For the text-containing cell, return its midpoint in (x, y) coordinate format. 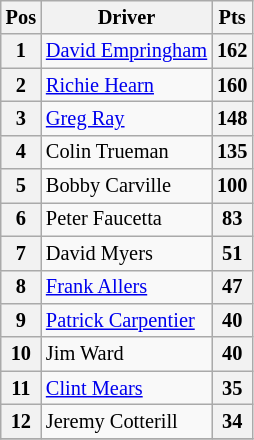
3 (21, 118)
David Empringham (126, 51)
Colin Trueman (126, 152)
12 (21, 421)
51 (232, 253)
35 (232, 388)
Driver (126, 17)
1 (21, 51)
160 (232, 85)
83 (232, 219)
6 (21, 219)
11 (21, 388)
David Myers (126, 253)
Richie Hearn (126, 85)
162 (232, 51)
Jeremy Cotterill (126, 421)
Patrick Carpentier (126, 320)
47 (232, 287)
5 (21, 186)
34 (232, 421)
Frank Allers (126, 287)
Bobby Carville (126, 186)
Jim Ward (126, 354)
Peter Faucetta (126, 219)
2 (21, 85)
Clint Mears (126, 388)
9 (21, 320)
100 (232, 186)
4 (21, 152)
8 (21, 287)
Pos (21, 17)
148 (232, 118)
7 (21, 253)
135 (232, 152)
Pts (232, 17)
Greg Ray (126, 118)
10 (21, 354)
